Pinpoint the cell where the given text exists, returning its [x, y] midpoint coordinate. 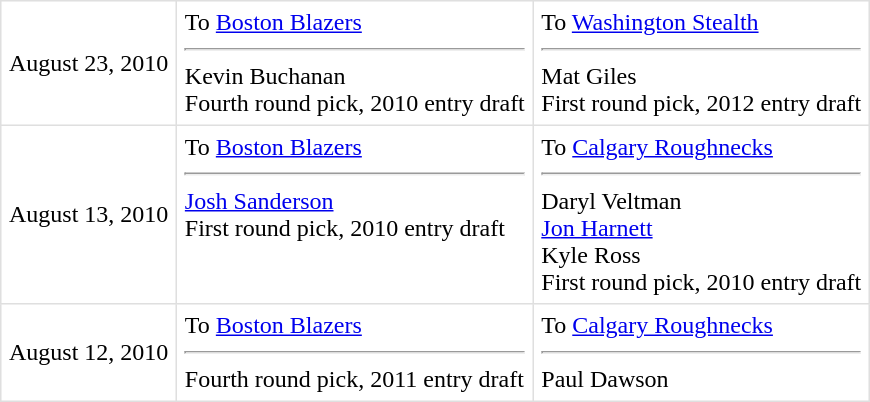
To Boston Blazers Fourth round pick, 2011 entry draft [355, 353]
To Boston Blazers Josh SandersonFirst round pick, 2010 entry draft [355, 214]
To Washington StealthMat GilesFirst round pick, 2012 entry draft [701, 63]
To Calgary RoughnecksDaryl VeltmanJon HarnettKyle RossFirst round pick, 2010 entry draft [701, 214]
August 12, 2010 [89, 353]
To Boston Blazers Kevin BuchananFourth round pick, 2010 entry draft [355, 63]
August 13, 2010 [89, 214]
To Calgary RoughnecksPaul Dawson [701, 353]
August 23, 2010 [89, 63]
